Scan for the cell matching the given text and deliver its [X, Y] coordinate at center. 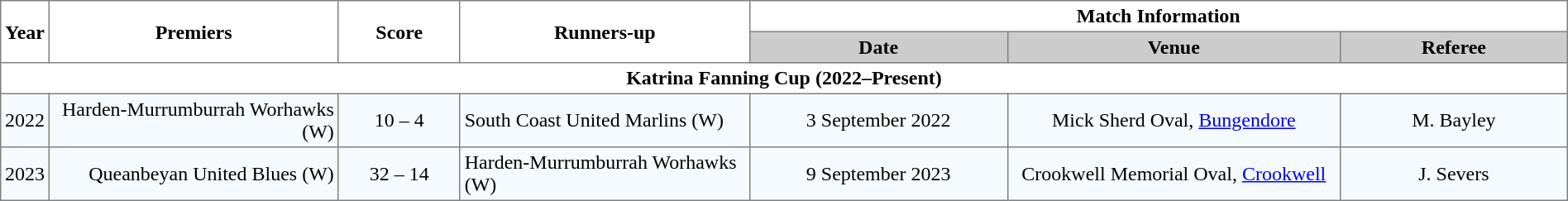
South Coast United Marlins (W) [605, 120]
Katrina Fanning Cup (2022–Present) [784, 79]
Date [878, 47]
Venue [1174, 47]
M. Bayley [1454, 120]
2022 [25, 120]
2023 [25, 174]
Mick Sherd Oval, Bungendore [1174, 120]
J. Severs [1454, 174]
Premiers [194, 31]
10 – 4 [399, 120]
Crookwell Memorial Oval, Crookwell [1174, 174]
Queanbeyan United Blues (W) [194, 174]
Runners-up [605, 31]
Referee [1454, 47]
Score [399, 31]
Year [25, 31]
9 September 2023 [878, 174]
32 – 14 [399, 174]
Match Information [1158, 17]
3 September 2022 [878, 120]
